From the cell containing the given text, extract its center point as (X, Y) coordinate. 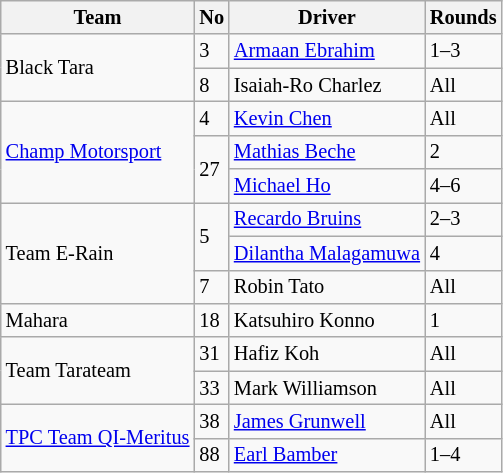
Earl Bamber (327, 455)
Armaan Ebrahim (327, 51)
31 (212, 354)
2 (464, 152)
1 (464, 320)
Team E-Rain (98, 252)
Robin Tato (327, 287)
1–4 (464, 455)
Mathias Beche (327, 152)
James Grunwell (327, 421)
Team (98, 17)
2–3 (464, 219)
TPC Team QI-Meritus (98, 438)
3 (212, 51)
Kevin Chen (327, 118)
4–6 (464, 186)
Dilantha Malagamuwa (327, 253)
27 (212, 168)
Champ Motorsport (98, 152)
Isaiah-Ro Charlez (327, 85)
7 (212, 287)
Black Tara (98, 68)
Rounds (464, 17)
Recardo Bruins (327, 219)
88 (212, 455)
8 (212, 85)
Mark Williamson (327, 388)
Team Tarateam (98, 370)
38 (212, 421)
Driver (327, 17)
5 (212, 236)
Michael Ho (327, 186)
18 (212, 320)
Hafiz Koh (327, 354)
Mahara (98, 320)
1–3 (464, 51)
33 (212, 388)
No (212, 17)
Katsuhiro Konno (327, 320)
